Find where the given text appears and provide that cell's center as (x, y) coordinate. 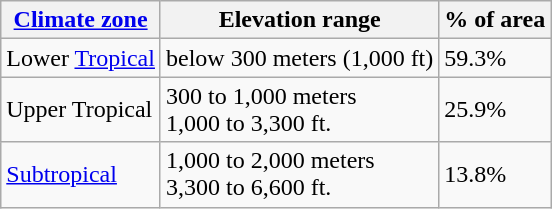
Subtropical (81, 174)
Elevation range (299, 20)
59.3% (495, 58)
13.8% (495, 174)
Upper Tropical (81, 110)
Lower Tropical (81, 58)
25.9% (495, 110)
% of area (495, 20)
1,000 to 2,000 meters3,300 to 6,600 ft. (299, 174)
Climate zone (81, 20)
below 300 meters (1,000 ft) (299, 58)
300 to 1,000 meters1,000 to 3,300 ft. (299, 110)
